Extract the (x, y) coordinate from the center of the cell holding the provided text.  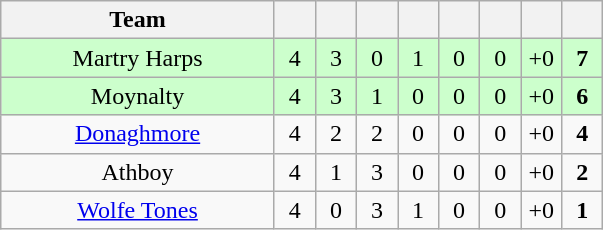
Wolfe Tones (138, 210)
Donaghmore (138, 134)
Team (138, 20)
7 (582, 58)
Moynalty (138, 96)
Athboy (138, 172)
Martry Harps (138, 58)
6 (582, 96)
